Extract the [X, Y] coordinate from the center of the cell holding the provided text.  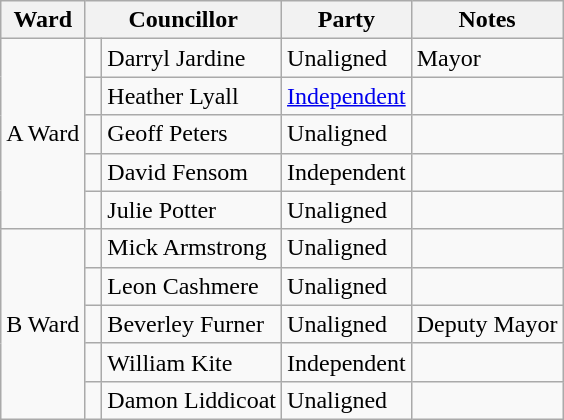
Deputy Mayor [487, 324]
Darryl Jardine [192, 58]
Mayor [487, 58]
Beverley Furner [192, 324]
Geoff Peters [192, 134]
Julie Potter [192, 210]
Party [347, 20]
B Ward [43, 324]
Ward [43, 20]
A Ward [43, 134]
David Fensom [192, 172]
Mick Armstrong [192, 248]
Leon Cashmere [192, 286]
Councillor [184, 20]
William Kite [192, 362]
Notes [487, 20]
Damon Liddicoat [192, 400]
Heather Lyall [192, 96]
